Return the [X, Y] coordinate for the center point of the cell that contains the specified text.  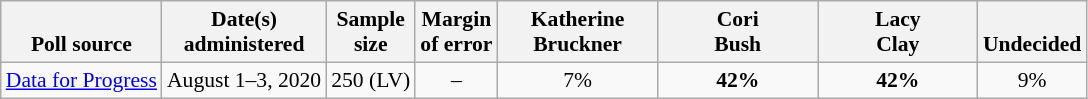
Date(s)administered [244, 32]
Data for Progress [82, 80]
Undecided [1032, 32]
Samplesize [370, 32]
Poll source [82, 32]
Marginof error [456, 32]
LacyClay [898, 32]
CoriBush [738, 32]
KatherineBruckner [578, 32]
9% [1032, 80]
– [456, 80]
August 1–3, 2020 [244, 80]
7% [578, 80]
250 (LV) [370, 80]
